From the cell containing the given text, extract its center point as (X, Y) coordinate. 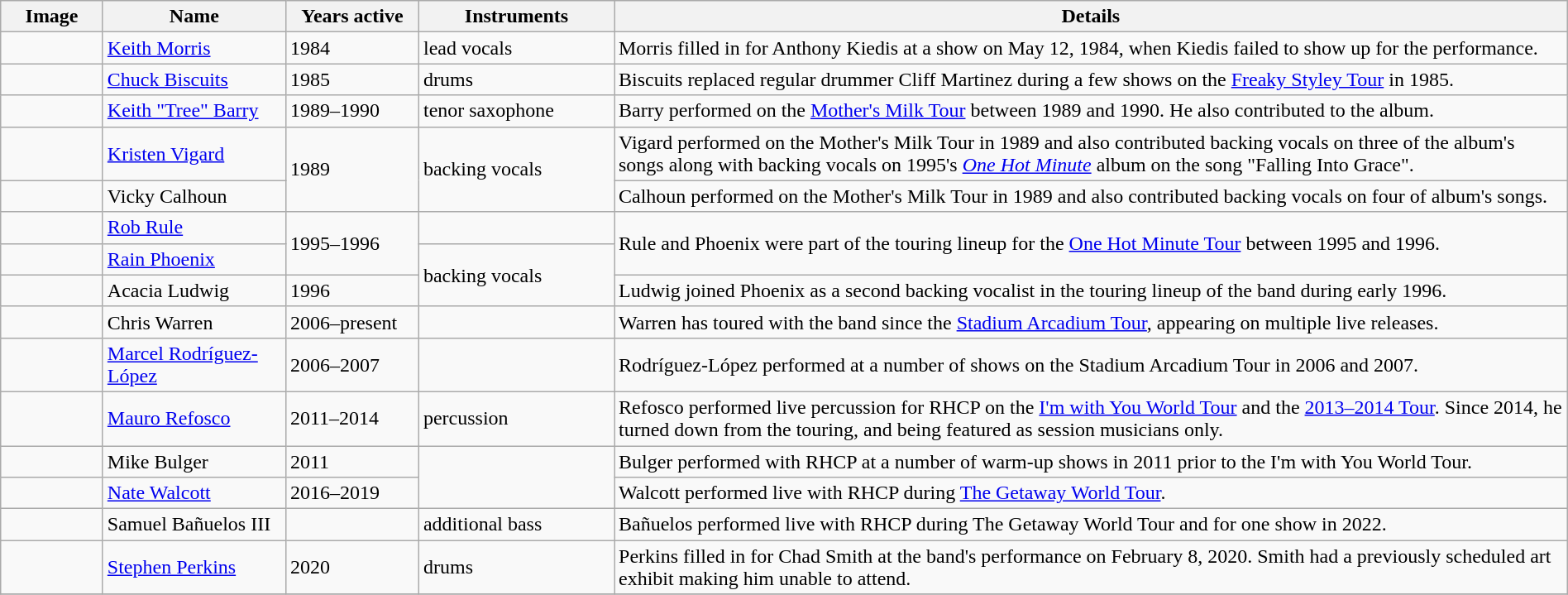
Image (52, 17)
Name (194, 17)
lead vocals (516, 48)
Stephen Perkins (194, 568)
percussion (516, 419)
Keith Morris (194, 48)
Instruments (516, 17)
Acacia Ludwig (194, 290)
Calhoun performed on the Mother's Milk Tour in 1989 and also contributed backing vocals on four of album's songs. (1090, 196)
additional bass (516, 525)
Samuel Bañuelos III (194, 525)
Nate Walcott (194, 493)
Chris Warren (194, 322)
Marcel Rodríguez-López (194, 364)
tenor saxophone (516, 111)
1995–1996 (352, 243)
Keith "Tree" Barry (194, 111)
2011 (352, 461)
Vicky Calhoun (194, 196)
Mike Bulger (194, 461)
Rob Rule (194, 228)
Barry performed on the Mother's Milk Tour between 1989 and 1990. He also contributed to the album. (1090, 111)
2006–2007 (352, 364)
Walcott performed live with RHCP during The Getaway World Tour. (1090, 493)
2020 (352, 568)
Kristen Vigard (194, 154)
Morris filled in for Anthony Kiedis at a show on May 12, 1984, when Kiedis failed to show up for the performance. (1090, 48)
Warren has toured with the band since the Stadium Arcadium Tour, appearing on multiple live releases. (1090, 322)
Mauro Refosco (194, 419)
1985 (352, 79)
Rodríguez-López performed at a number of shows on the Stadium Arcadium Tour in 2006 and 2007. (1090, 364)
1989–1990 (352, 111)
Rule and Phoenix were part of the touring lineup for the One Hot Minute Tour between 1995 and 1996. (1090, 243)
Biscuits replaced regular drummer Cliff Martinez during a few shows on the Freaky Styley Tour in 1985. (1090, 79)
Chuck Biscuits (194, 79)
Rain Phoenix (194, 259)
1989 (352, 169)
Years active (352, 17)
1996 (352, 290)
Ludwig joined Phoenix as a second backing vocalist in the touring lineup of the band during early 1996. (1090, 290)
Bañuelos performed live with RHCP during The Getaway World Tour and for one show in 2022. (1090, 525)
Bulger performed with RHCP at a number of warm-up shows in 2011 prior to the I'm with You World Tour. (1090, 461)
Details (1090, 17)
1984 (352, 48)
2011–2014 (352, 419)
2016–2019 (352, 493)
2006–present (352, 322)
